Find where the given text appears and provide that cell's center as (x, y) coordinate. 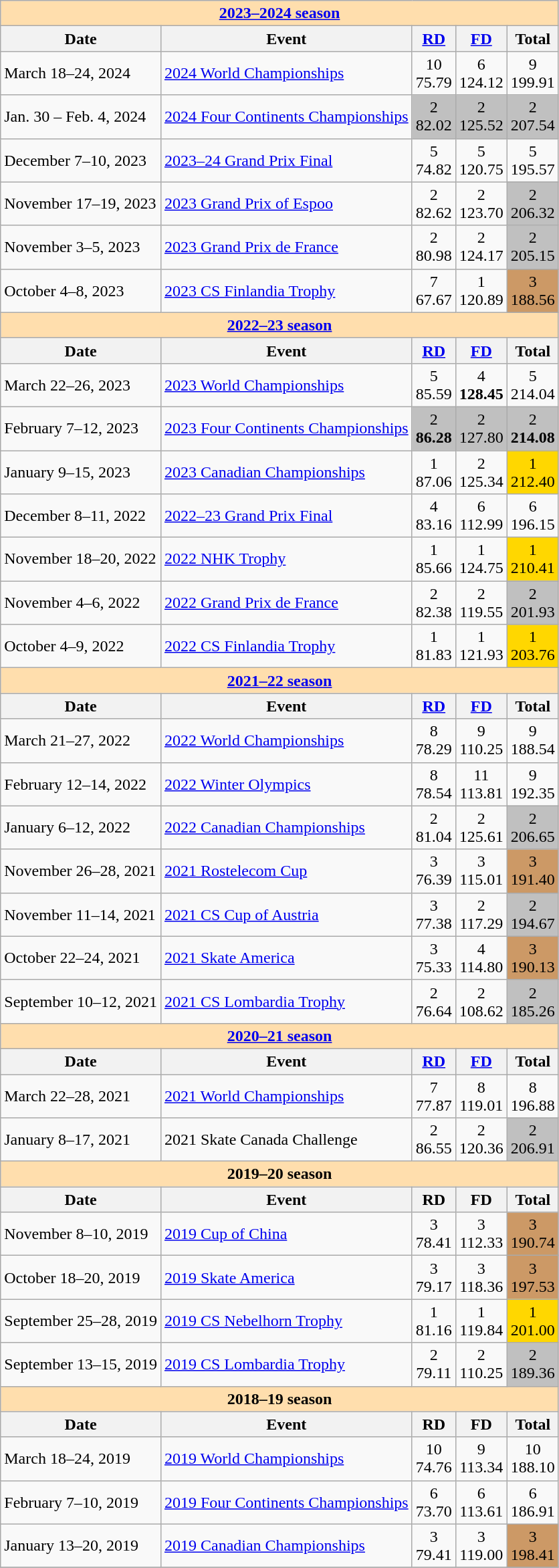
2 214.08 (532, 428)
2 86.55 (433, 1139)
2 117.29 (481, 915)
October 18–20, 2019 (81, 1277)
2022 Winter Olympics (286, 784)
2019 Skate America (286, 1277)
2022 World Championships (286, 741)
2023 Canadian Championships (286, 472)
3 78.41 (433, 1234)
2 86.28 (433, 428)
January 8–17, 2021 (81, 1139)
3 112.33 (481, 1234)
2 119.55 (481, 603)
2 120.36 (481, 1139)
2023 CS Finlandia Trophy (286, 290)
2 79.11 (433, 1364)
2019 CS Lombardia Trophy (286, 1364)
5 120.75 (481, 160)
2 76.64 (433, 1002)
February 12–14, 2022 (81, 784)
1 212.40 (532, 472)
4 83.16 (433, 516)
2019 CS Nebelhorn Trophy (286, 1321)
October 22–24, 2021 (81, 958)
2 124.17 (481, 247)
10 188.10 (532, 1459)
2020–21 season (279, 1036)
2021 CS Cup of Austria (286, 915)
2 185.26 (532, 1002)
8 119.01 (481, 1095)
2021–22 season (279, 681)
9 110.25 (481, 741)
3 79.17 (433, 1277)
September 25–28, 2019 (81, 1321)
6 186.91 (532, 1502)
2 81.04 (433, 828)
10 74.76 (433, 1459)
2022 CS Finlandia Trophy (286, 646)
3 190.74 (532, 1234)
November 26–28, 2021 (81, 871)
1 87.06 (433, 472)
11 113.81 (481, 784)
3 76.39 (433, 871)
2021 World Championships (286, 1095)
September 13–15, 2019 (81, 1364)
November 18–20, 2022 (81, 559)
2022–23 season (279, 325)
2 108.62 (481, 1002)
9 199.91 (532, 74)
2 206.91 (532, 1139)
6 113.61 (481, 1502)
6 112.99 (481, 516)
10 75.79 (433, 74)
2023 World Championships (286, 385)
2018–19 season (279, 1399)
6 196.15 (532, 516)
4 114.80 (481, 958)
January 13–20, 2019 (81, 1546)
2024 Four Continents Championships (286, 116)
2021 Rostelecom Cup (286, 871)
5 214.04 (532, 385)
3 75.33 (433, 958)
2 206.65 (532, 828)
2 125.52 (481, 116)
November 3–5, 2023 (81, 247)
2019 Canadian Championships (286, 1546)
3 115.01 (481, 871)
2 125.34 (481, 472)
6 124.12 (481, 74)
2 206.32 (532, 203)
3 79.41 (433, 1546)
1 124.75 (481, 559)
2 82.62 (433, 203)
2 205.15 (532, 247)
1 85.66 (433, 559)
8 78.54 (433, 784)
March 21–27, 2022 (81, 741)
2 127.80 (481, 428)
2 125.61 (481, 828)
2 194.67 (532, 915)
2 189.36 (532, 1364)
1 120.89 (481, 290)
2019 World Championships (286, 1459)
9 192.35 (532, 784)
1 201.00 (532, 1321)
January 9–15, 2023 (81, 472)
November 8–10, 2019 (81, 1234)
September 10–12, 2021 (81, 1002)
2024 World Championships (286, 74)
3 197.53 (532, 1277)
7 67.67 (433, 290)
March 22–26, 2023 (81, 385)
2023–2024 season (279, 13)
2 207.54 (532, 116)
2 110.25 (481, 1364)
3 119.00 (481, 1546)
5 85.59 (433, 385)
2019–20 season (279, 1174)
3 118.36 (481, 1277)
2 82.38 (433, 603)
1 81.83 (433, 646)
2019 Four Continents Championships (286, 1502)
March 18–24, 2019 (81, 1459)
2021 Skate Canada Challenge (286, 1139)
8 78.29 (433, 741)
2023 Grand Prix of Espoo (286, 203)
1 203.76 (532, 646)
9 113.34 (481, 1459)
1 121.93 (481, 646)
3 198.41 (532, 1546)
1 210.41 (532, 559)
3 188.56 (532, 290)
February 7–12, 2023 (81, 428)
5 195.57 (532, 160)
1 81.16 (433, 1321)
7 77.87 (433, 1095)
9 188.54 (532, 741)
2022–23 Grand Prix Final (286, 516)
March 18–24, 2024 (81, 74)
December 7–10, 2023 (81, 160)
2023 Grand Prix de France (286, 247)
November 11–14, 2021 (81, 915)
Jan. 30 – Feb. 4, 2024 (81, 116)
2 82.02 (433, 116)
October 4–8, 2023 (81, 290)
6 73.70 (433, 1502)
1 119.84 (481, 1321)
2022 Canadian Championships (286, 828)
October 4–9, 2022 (81, 646)
January 6–12, 2022 (81, 828)
2022 Grand Prix de France (286, 603)
5 74.82 (433, 160)
2 123.70 (481, 203)
3 77.38 (433, 915)
3 190.13 (532, 958)
2021 CS Lombardia Trophy (286, 1002)
2022 NHK Trophy (286, 559)
November 4–6, 2022 (81, 603)
2019 Cup of China (286, 1234)
2021 Skate America (286, 958)
8 196.88 (532, 1095)
3 191.40 (532, 871)
March 22–28, 2021 (81, 1095)
February 7–10, 2019 (81, 1502)
4 128.45 (481, 385)
2 80.98 (433, 247)
2 201.93 (532, 603)
December 8–11, 2022 (81, 516)
2023 Four Continents Championships (286, 428)
November 17–19, 2023 (81, 203)
2023–24 Grand Prix Final (286, 160)
